Return [X, Y] of the center of cell containing provided text 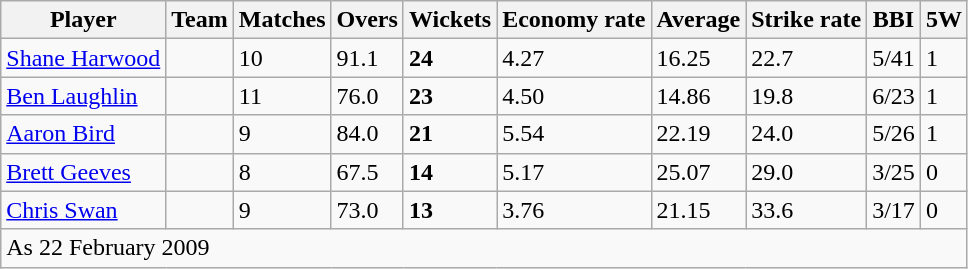
13 [450, 210]
Matches [282, 20]
24.0 [806, 134]
4.27 [574, 58]
67.5 [367, 172]
14 [450, 172]
19.8 [806, 96]
5.54 [574, 134]
10 [282, 58]
76.0 [367, 96]
BBI [894, 20]
3/17 [894, 210]
5/26 [894, 134]
6/23 [894, 96]
8 [282, 172]
4.50 [574, 96]
11 [282, 96]
22.7 [806, 58]
84.0 [367, 134]
5/41 [894, 58]
Shane Harwood [84, 58]
23 [450, 96]
5W [944, 20]
24 [450, 58]
16.25 [698, 58]
Brett Geeves [84, 172]
21 [450, 134]
As 22 February 2009 [484, 248]
3/25 [894, 172]
Strike rate [806, 20]
Team [200, 20]
Chris Swan [84, 210]
Average [698, 20]
Ben Laughlin [84, 96]
25.07 [698, 172]
33.6 [806, 210]
73.0 [367, 210]
3.76 [574, 210]
21.15 [698, 210]
29.0 [806, 172]
Wickets [450, 20]
22.19 [698, 134]
Aaron Bird [84, 134]
Player [84, 20]
Economy rate [574, 20]
91.1 [367, 58]
Overs [367, 20]
14.86 [698, 96]
5.17 [574, 172]
